Determine the (X, Y) coordinate at the center of the cell enclosing the given text.  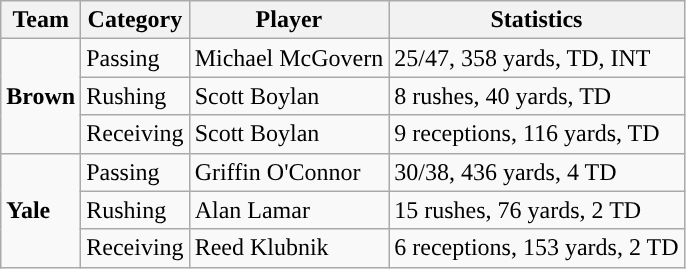
9 receptions, 116 yards, TD (536, 134)
Statistics (536, 20)
Brown (41, 96)
8 rushes, 40 yards, TD (536, 96)
6 receptions, 153 yards, 2 TD (536, 248)
Reed Klubnik (289, 248)
Michael McGovern (289, 58)
Alan Lamar (289, 210)
Griffin O'Connor (289, 172)
Category (135, 20)
Player (289, 20)
Yale (41, 210)
Team (41, 20)
15 rushes, 76 yards, 2 TD (536, 210)
25/47, 358 yards, TD, INT (536, 58)
30/38, 436 yards, 4 TD (536, 172)
